Search for the cell housing the specified text and yield its (x, y) center coordinate. 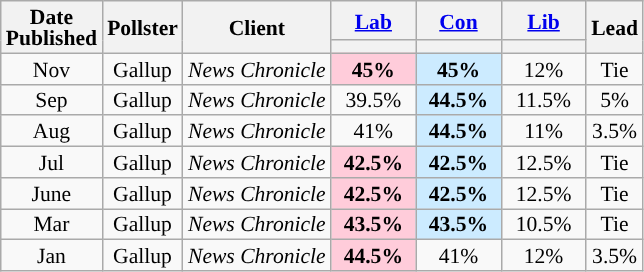
Aug (52, 132)
Nov (52, 68)
10.5% (544, 224)
Jan (52, 256)
DatePublished (52, 27)
Client (257, 27)
June (52, 194)
11.5% (544, 100)
5% (614, 100)
Pollster (142, 27)
Jul (52, 162)
11% (544, 132)
Con (458, 20)
39.5% (374, 100)
Lab (374, 20)
Sep (52, 100)
Lead (614, 27)
Mar (52, 224)
Lib (544, 20)
